Pinpoint the cell where the given text exists, returning its [X, Y] midpoint coordinate. 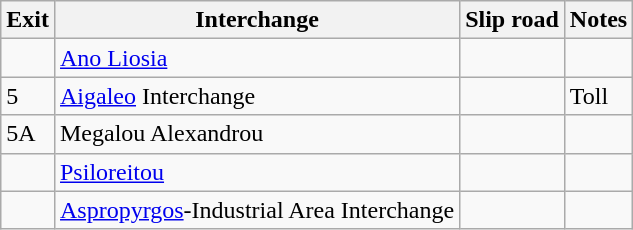
Slip road [512, 20]
Aigaleo Interchange [256, 96]
Megalou Alexandrou [256, 134]
Psiloreitou [256, 172]
Exit [28, 20]
Interchange [256, 20]
Aspropyrgos-Industrial Area Interchange [256, 210]
Notes [598, 20]
5 [28, 96]
Ano Liosia [256, 58]
Toll [598, 96]
5A [28, 134]
